Locate the cell with the specified text and output its (X, Y) center coordinate. 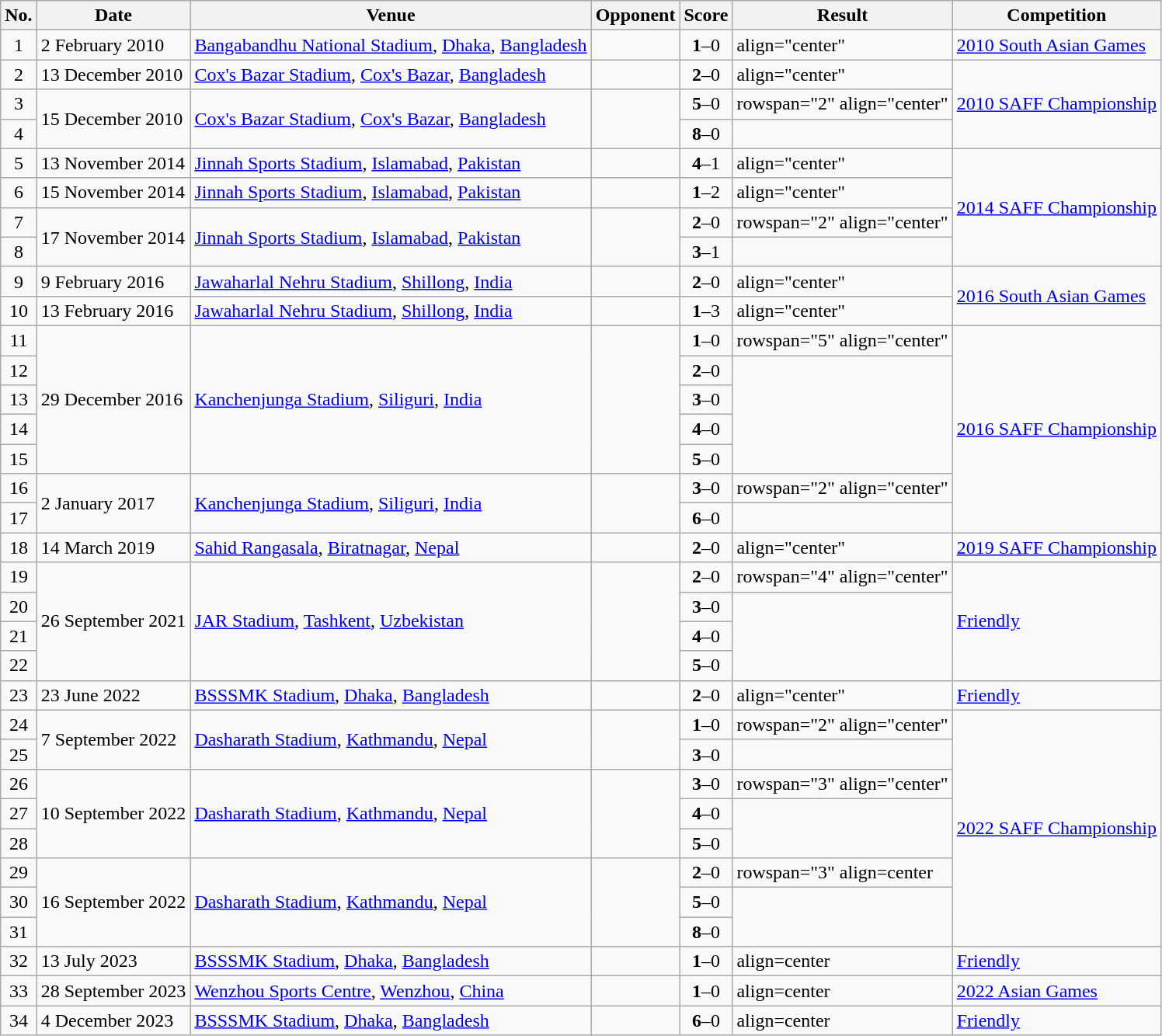
Opponent (635, 16)
2010 SAFF Championship (1056, 104)
30 (19, 902)
5 (19, 163)
12 (19, 370)
21 (19, 636)
13 February 2016 (113, 311)
2 February 2010 (113, 45)
14 March 2019 (113, 548)
15 (19, 459)
1–3 (706, 311)
13 December 2010 (113, 75)
rowspan="5" align="center" (842, 340)
29 (19, 873)
Bangabandhu National Stadium, Dhaka, Bangladesh (391, 45)
26 September 2021 (113, 621)
13 July 2023 (113, 961)
2016 South Asian Games (1056, 296)
20 (19, 607)
15 December 2010 (113, 119)
9 February 2016 (113, 281)
3–1 (706, 252)
JAR Stadium, Tashkent, Uzbekistan (391, 621)
2010 South Asian Games (1056, 45)
25 (19, 754)
2016 SAFF Championship (1056, 429)
Sahid Rangasala, Biratnagar, Nepal (391, 548)
4 (19, 134)
6 (19, 193)
27 (19, 813)
10 September 2022 (113, 813)
14 (19, 429)
8 (19, 252)
11 (19, 340)
Score (706, 16)
23 June 2022 (113, 695)
3 (19, 104)
7 (19, 222)
1–2 (706, 193)
Venue (391, 16)
24 (19, 725)
16 September 2022 (113, 902)
10 (19, 311)
1 (19, 45)
23 (19, 695)
16 (19, 488)
26 (19, 784)
7 September 2022 (113, 739)
13 November 2014 (113, 163)
No. (19, 16)
22 (19, 666)
2019 SAFF Championship (1056, 548)
2022 Asian Games (1056, 991)
28 September 2023 (113, 991)
2022 SAFF Championship (1056, 828)
31 (19, 932)
19 (19, 577)
33 (19, 991)
rowspan="3" align="center" (842, 784)
32 (19, 961)
28 (19, 843)
2 (19, 75)
18 (19, 548)
17 (19, 518)
2014 SAFF Championship (1056, 207)
4 December 2023 (113, 1020)
4–1 (706, 163)
17 November 2014 (113, 237)
Date (113, 16)
13 (19, 400)
Result (842, 16)
rowspan="4" align="center" (842, 577)
Wenzhou Sports Centre, Wenzhou, China (391, 991)
34 (19, 1020)
15 November 2014 (113, 193)
rowspan="3" align=center (842, 873)
Competition (1056, 16)
2 January 2017 (113, 503)
9 (19, 281)
29 December 2016 (113, 399)
